Scan for the cell matching the given text and deliver its (x, y) coordinate at center. 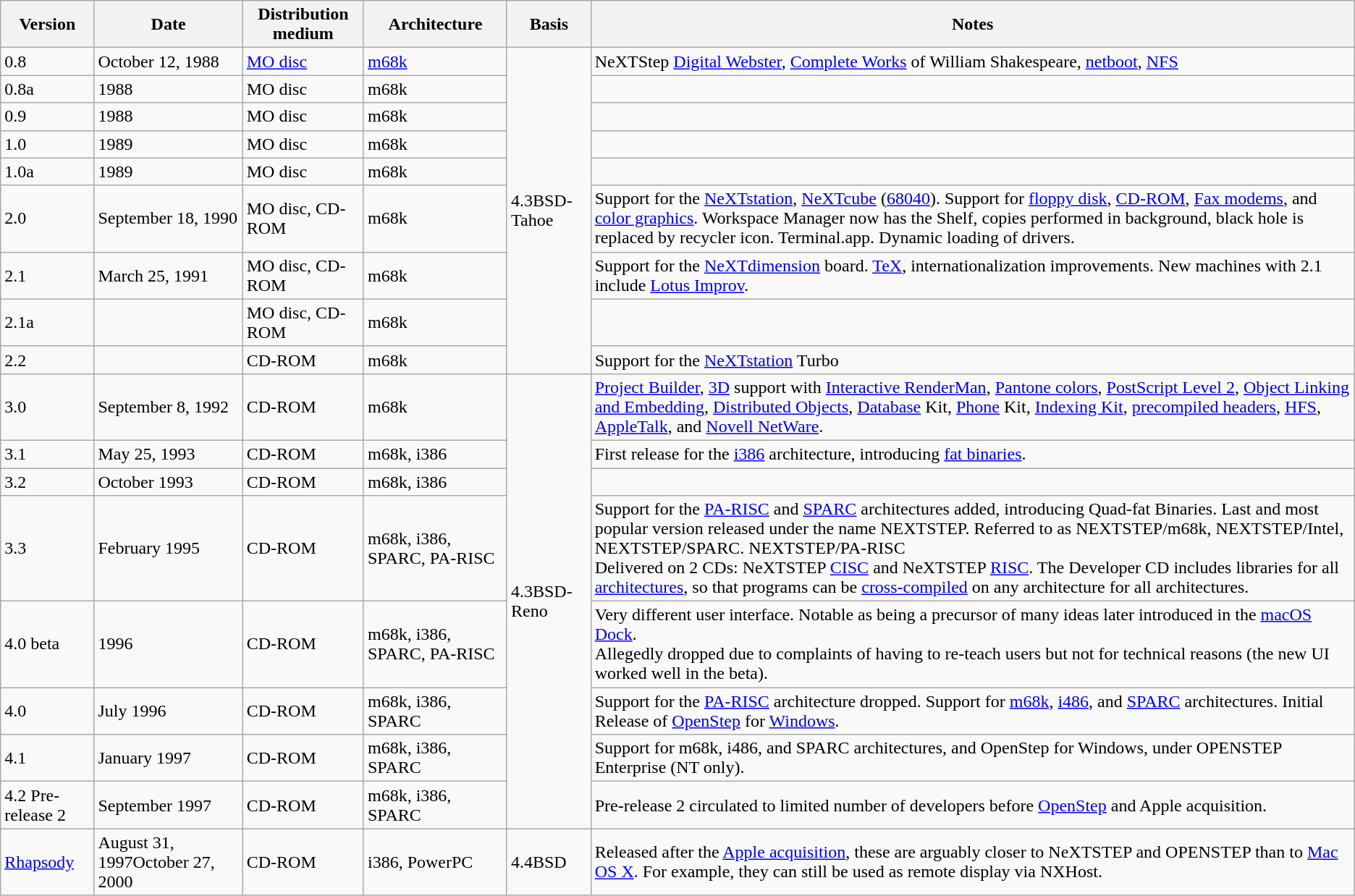
Support for the NeXTstation Turbo (973, 360)
4.2 Pre-release 2 (48, 805)
i386, PowerPC (435, 862)
4.3BSD-Tahoe (549, 211)
4.0 beta (48, 644)
2.2 (48, 360)
3.1 (48, 454)
3.0 (48, 407)
Distribution medium (303, 25)
October 12, 1988 (168, 62)
4.4BSD (549, 862)
1.0 (48, 144)
Support for m68k, i486, and SPARC architectures, and OpenStep for Windows, under OPENSTEP Enterprise (NT only). (973, 758)
NeXTStep Digital Webster, Complete Works of William Shakespeare, netboot, NFS (973, 62)
August 31, 1997October 27, 2000 (168, 862)
3.3 (48, 549)
Basis (549, 25)
4.0 (48, 711)
September 18, 1990 (168, 219)
2.1 (48, 275)
Pre-release 2 circulated to limited number of developers before OpenStep and Apple acquisition. (973, 805)
4.3BSD-Reno (549, 601)
2.0 (48, 219)
Notes (973, 25)
March 25, 1991 (168, 275)
First release for the i386 architecture, introducing fat binaries. (973, 454)
Date (168, 25)
1996 (168, 644)
Architecture (435, 25)
Support for the PA-RISC architecture dropped. Support for m68k, i486, and SPARC architectures. Initial Release of OpenStep for Windows. (973, 711)
0.9 (48, 117)
4.1 (48, 758)
1.0a (48, 172)
2.1a (48, 323)
3.2 (48, 481)
February 1995 (168, 549)
January 1997 (168, 758)
October 1993 (168, 481)
May 25, 1993 (168, 454)
Support for the NeXTdimension board. TeX, internationalization improvements. New machines with 2.1 include Lotus Improv. (973, 275)
0.8a (48, 89)
Rhapsody (48, 862)
September 1997 (168, 805)
Version (48, 25)
September 8, 1992 (168, 407)
0.8 (48, 62)
July 1996 (168, 711)
